For the text-containing cell, return its midpoint in (X, Y) coordinate format. 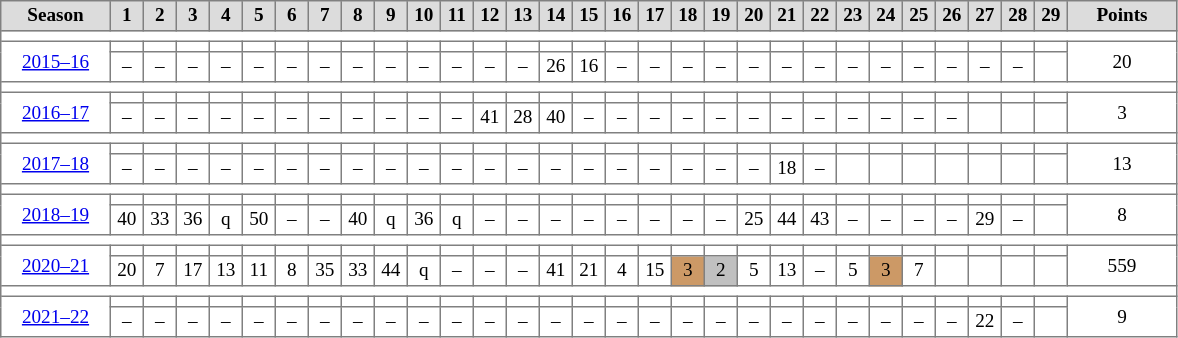
19 (720, 16)
6 (292, 16)
559 (1122, 265)
50 (258, 220)
2015–16 (56, 61)
14 (556, 16)
2020–21 (56, 265)
Points (1122, 16)
10 (424, 16)
Season (56, 16)
43 (820, 220)
1 (126, 16)
24 (886, 16)
12 (490, 16)
27 (984, 16)
2021–22 (56, 316)
2018–19 (56, 214)
2016–17 (56, 112)
23 (852, 16)
35 (324, 271)
2017–18 (56, 163)
